Scan for the cell matching the given text and deliver its [x, y] coordinate at center. 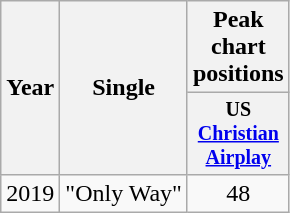
US Christian Airplay [238, 134]
48 [238, 193]
Year [30, 88]
Peak chart positions [238, 47]
"Only Way" [124, 193]
2019 [30, 193]
Single [124, 88]
